Find where the given text appears and provide that cell's center as [x, y] coordinate. 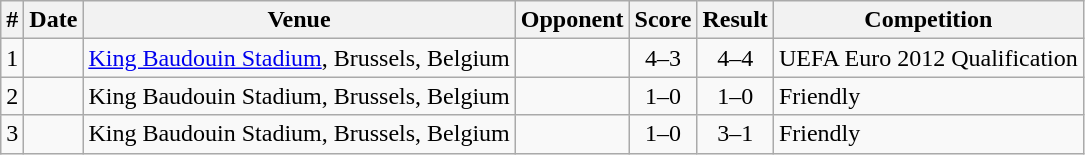
Result [735, 20]
Venue [299, 20]
2 [12, 96]
Opponent [572, 20]
4–4 [735, 58]
# [12, 20]
3 [12, 134]
Date [54, 20]
1 [12, 58]
4–3 [663, 58]
Score [663, 20]
Competition [928, 20]
3–1 [735, 134]
UEFA Euro 2012 Qualification [928, 58]
